Identify which cell holds the provided text, then report its [X, Y] central coordinate. 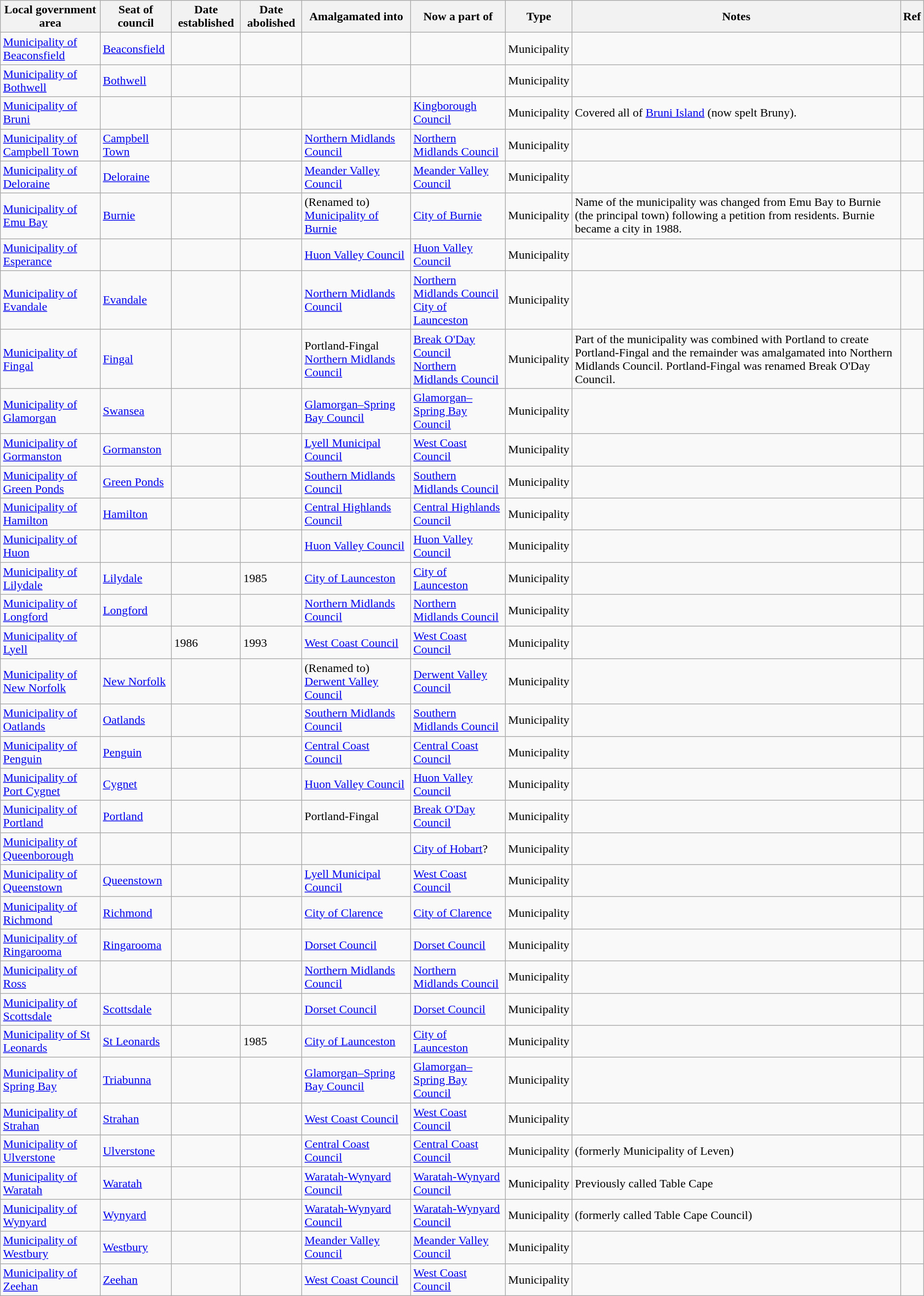
Break O'Day Council [458, 817]
Municipality of Glamorgan [50, 411]
Municipality of Queenstown [50, 881]
Municipality of Deloraine [50, 177]
Now a part of [458, 17]
Municipality of Huon [50, 546]
Seat of council [136, 17]
Zeehan [136, 1280]
Previously called Table Cape [736, 1183]
Date established [206, 17]
Municipality of Longford [50, 610]
Municipality of Campbell Town [50, 145]
Break O'Day Council Northern Midlands Council [458, 358]
Amalgamated into [356, 17]
Municipality of Strahan [50, 1119]
Hamilton [136, 514]
Municipality of Zeehan [50, 1280]
Municipality of Portland [50, 817]
Municipality of Port Cygnet [50, 784]
(Renamed to) Derwent Valley Council [356, 681]
Swansea [136, 411]
Strahan [136, 1119]
Municipality of Spring Bay [50, 1080]
Covered all of Bruni Island (now spelt Bruny). [736, 113]
Richmond [136, 912]
Wynyard [136, 1216]
Municipality of Lilydale [50, 579]
Northern Midlands Council City of Launceston [458, 300]
Longford [136, 610]
Portland-Fingal Northern Midlands Council [356, 358]
Municipality of Wynyard [50, 1216]
Municipality of Penguin [50, 752]
Municipality of New Norfolk [50, 681]
Gormanston [136, 449]
Scottsdale [136, 1009]
Municipality of Bruni [50, 113]
Municipality of Esperance [50, 255]
Green Ponds [136, 482]
Fingal [136, 358]
Ref [912, 17]
1986 [206, 643]
City of Burnie [458, 216]
Campbell Town [136, 145]
Municipality of Westbury [50, 1247]
Municipality of Scottsdale [50, 1009]
Burnie [136, 216]
Bothwell [136, 81]
Local government area [50, 17]
(Renamed to) Municipality of Burnie [356, 216]
Lilydale [136, 579]
Triabunna [136, 1080]
City of Hobart? [458, 848]
St Leonards [136, 1042]
Municipality of Queenborough [50, 848]
Penguin [136, 752]
Municipality of Beaconsfield [50, 48]
Kingborough Council [458, 113]
Portland [136, 817]
Ulverstone [136, 1151]
Municipality of Emu Bay [50, 216]
Evandale [136, 300]
Municipality of Ross [50, 977]
Municipality of Fingal [50, 358]
Municipality of Evandale [50, 300]
New Norfolk [136, 681]
Deloraine [136, 177]
Municipality of Ringarooma [50, 945]
Municipality of Waratah [50, 1183]
Name of the municipality was changed from Emu Bay to Burnie (the principal town) following a petition from residents. Burnie became a city in 1988. [736, 216]
(formerly called Table Cape Council) [736, 1216]
Municipality of Gormanston [50, 449]
Municipality of Green Ponds [50, 482]
Portland-Fingal [356, 817]
Notes [736, 17]
Municipality of St Leonards [50, 1042]
Westbury [136, 1247]
Waratah [136, 1183]
Oatlands [136, 720]
Municipality of Bothwell [50, 81]
Municipality of Ulverstone [50, 1151]
Beaconsfield [136, 48]
Ringarooma [136, 945]
Municipality of Oatlands [50, 720]
Derwent Valley Council [458, 681]
Cygnet [136, 784]
1993 [271, 643]
Type [539, 17]
(formerly Municipality of Leven) [736, 1151]
Date abolished [271, 17]
Municipality of Hamilton [50, 514]
Municipality of Lyell [50, 643]
Queenstown [136, 881]
Municipality of Richmond [50, 912]
